Determine the (X, Y) coordinate at the center of the cell enclosing the given text.  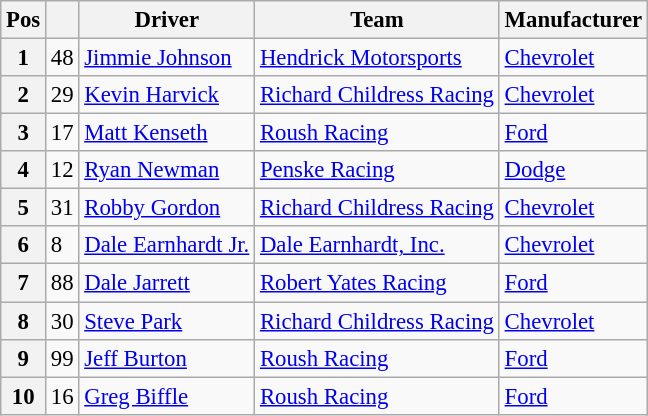
Dale Earnhardt, Inc. (378, 245)
Pos (24, 20)
9 (24, 358)
Jimmie Johnson (167, 58)
88 (62, 283)
Dale Jarrett (167, 283)
Dale Earnhardt Jr. (167, 245)
5 (24, 208)
Manufacturer (573, 20)
12 (62, 170)
Robby Gordon (167, 208)
Jeff Burton (167, 358)
29 (62, 95)
Matt Kenseth (167, 133)
Driver (167, 20)
Robert Yates Racing (378, 283)
4 (24, 170)
3 (24, 133)
Ryan Newman (167, 170)
Team (378, 20)
30 (62, 321)
2 (24, 95)
48 (62, 58)
31 (62, 208)
99 (62, 358)
Penske Racing (378, 170)
Steve Park (167, 321)
1 (24, 58)
Hendrick Motorsports (378, 58)
16 (62, 396)
Kevin Harvick (167, 95)
Dodge (573, 170)
Greg Biffle (167, 396)
7 (24, 283)
17 (62, 133)
6 (24, 245)
10 (24, 396)
